Return (x, y) of the center of cell containing provided text 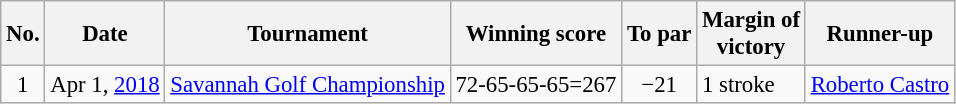
Runner-up (880, 34)
Apr 1, 2018 (105, 85)
Date (105, 34)
1 (23, 85)
Margin ofvictory (752, 34)
No. (23, 34)
Savannah Golf Championship (308, 85)
Roberto Castro (880, 85)
Tournament (308, 34)
Winning score (536, 34)
1 stroke (752, 85)
−21 (660, 85)
To par (660, 34)
72-65-65-65=267 (536, 85)
